For the text-containing cell, return its midpoint in (x, y) coordinate format. 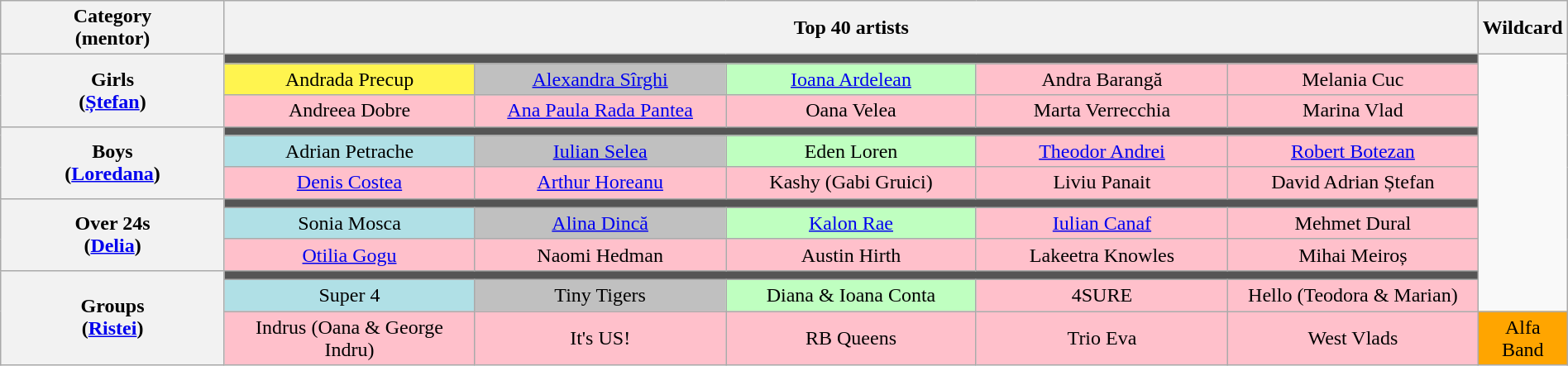
Andreea Dobre (349, 111)
Austin Hirth (852, 254)
Ioana Ardelean (852, 79)
Top 40 artists (851, 28)
Robert Botezan (1353, 151)
Sonia Mosca (349, 223)
Mehmet Dural (1353, 223)
Indrus (Oana & George Indru) (349, 337)
Denis Costea (349, 183)
Lakeetra Knowles (1102, 254)
Andra Barangă (1102, 79)
Super 4 (349, 295)
4SURE (1102, 295)
West Vlads (1353, 337)
Eden Loren (852, 151)
Naomi Hedman (600, 254)
Girls (Ștefan) (112, 91)
Marina Vlad (1353, 111)
Oana Velea (852, 111)
Liviu Panait (1102, 183)
Groups (Ristei) (112, 317)
Over 24s (Delia) (112, 235)
Arthur Horeanu (600, 183)
Adrian Petrache (349, 151)
RB Queens (852, 337)
Category(mentor) (112, 28)
Hello (Teodora & Marian) (1353, 295)
Trio Eva (1102, 337)
Andrada Precup (349, 79)
Theodor Andrei (1102, 151)
Otilia Gogu (349, 254)
It's US! (600, 337)
Alexandra Sîrghi (600, 79)
Kashy (Gabi Gruici) (852, 183)
Tiny Tigers (600, 295)
Wildcard (1523, 28)
Melania Cuc (1353, 79)
Iulian Canaf (1102, 223)
Alina Dincă (600, 223)
Marta Verrecchia (1102, 111)
Mihai Meiroș (1353, 254)
David Adrian Ștefan (1353, 183)
Alfa Band (1523, 337)
Diana & Ioana Conta (852, 295)
Ana Paula Rada Pantea (600, 111)
Iulian Selea (600, 151)
Kalon Rae (852, 223)
Boys(Loredana) (112, 162)
